From the cell containing the given text, extract its center point as [X, Y] coordinate. 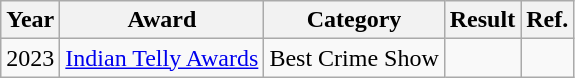
Year [30, 20]
Indian Telly Awards [162, 58]
Category [354, 20]
Ref. [548, 20]
2023 [30, 58]
Award [162, 20]
Result [482, 20]
Best Crime Show [354, 58]
